Provide the [x, y] coordinate of the cell's center where the given text is located.  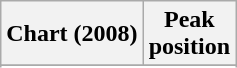
Peakposition [189, 34]
Chart (2008) [72, 34]
